From the cell containing the given text, extract its center point as [x, y] coordinate. 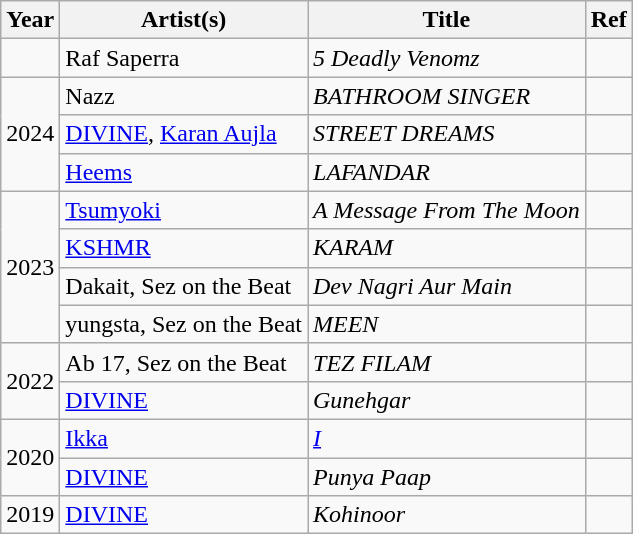
Ref [608, 20]
Kohinoor [447, 515]
5 Deadly Venomz [447, 58]
Nazz [184, 96]
Gunehgar [447, 400]
2019 [30, 515]
LAFANDAR [447, 172]
STREET DREAMS [447, 134]
Heems [184, 172]
Ikka [184, 438]
DIVINE, Karan Aujla [184, 134]
TEZ FILAM [447, 362]
MEEN [447, 324]
Title [447, 20]
Tsumyoki [184, 210]
yungsta, Sez on the Beat [184, 324]
Dev Nagri Aur Main [447, 286]
2020 [30, 457]
KSHMR [184, 248]
2022 [30, 381]
2024 [30, 134]
BATHROOM SINGER [447, 96]
I [447, 438]
Punya Paap [447, 477]
Ab 17, Sez on the Beat [184, 362]
Artist(s) [184, 20]
Year [30, 20]
Raf Saperra [184, 58]
2023 [30, 267]
KARAM [447, 248]
Dakait, Sez on the Beat [184, 286]
A Message From The Moon [447, 210]
